Capture the cell that displays the provided text and extract its [X, Y] central coordinate. 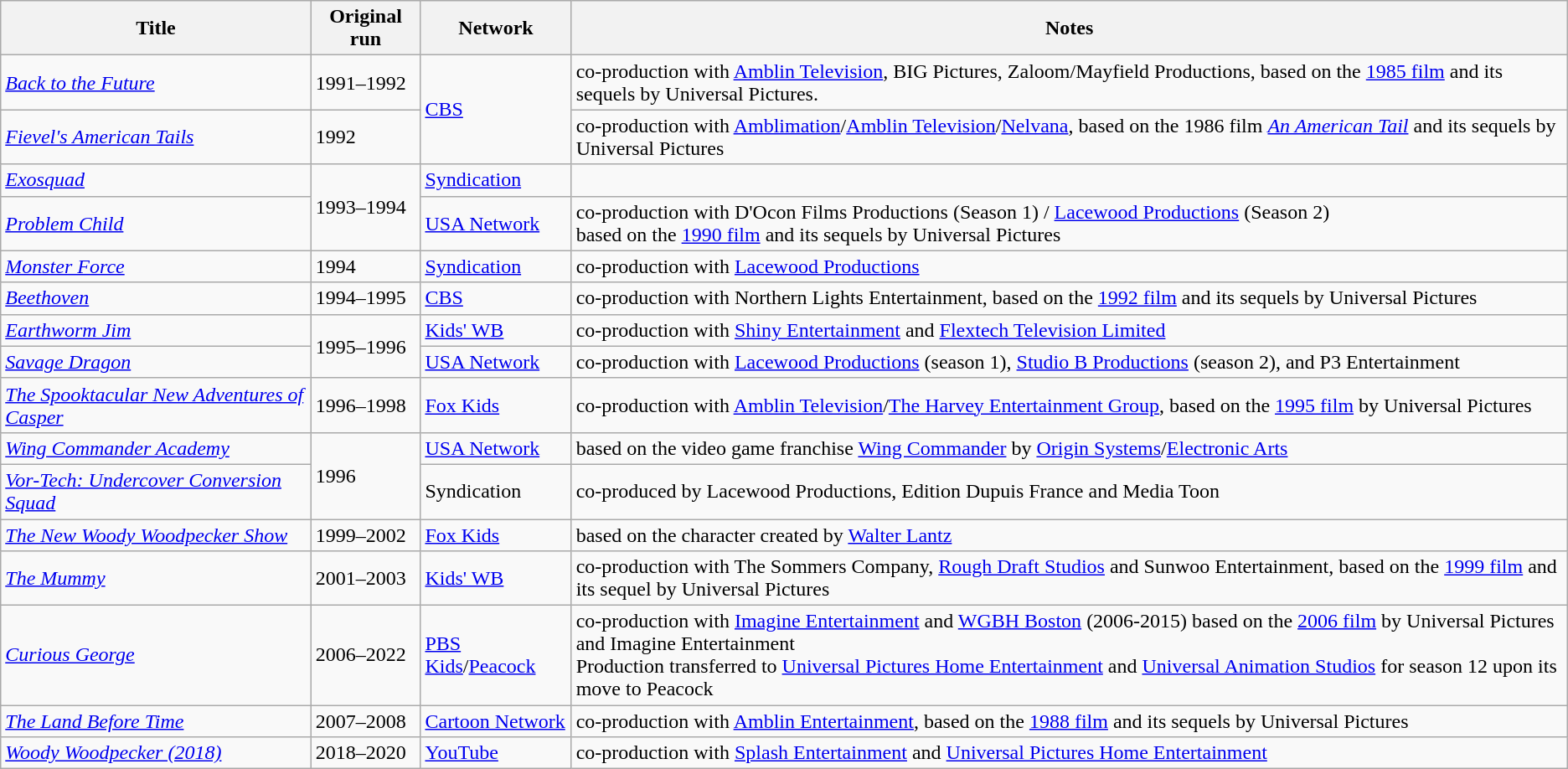
Fievel's American Tails [156, 137]
1991–1992 [365, 82]
co-production with Amblin Television, BIG Pictures, Zaloom/Mayfield Productions, based on the 1985 film and its sequels by Universal Pictures. [1069, 82]
co-production with Splash Entertainment and Universal Pictures Home Entertainment [1069, 753]
1994 [365, 266]
1993–1994 [365, 208]
based on the video game franchise Wing Commander by Origin Systems/Electronic Arts [1069, 448]
Earthworm Jim [156, 330]
Back to the Future [156, 82]
Woody Woodpecker (2018) [156, 753]
2001–2003 [365, 578]
1996–1998 [365, 405]
YouTube [496, 753]
1994–1995 [365, 298]
1992 [365, 137]
based on the character created by Walter Lantz [1069, 535]
co-production with Lacewood Productions [1069, 266]
2006–2022 [365, 655]
Notes [1069, 28]
The Mummy [156, 578]
co-production with The Sommers Company, Rough Draft Studios and Sunwoo Entertainment, based on the 1999 film and its sequel by Universal Pictures [1069, 578]
co-production with Amblin Entertainment, based on the 1988 film and its sequels by Universal Pictures [1069, 721]
Exosquad [156, 180]
co-production with Northern Lights Entertainment, based on the 1992 film and its sequels by Universal Pictures [1069, 298]
Original run [365, 28]
co-production with Shiny Entertainment and Flextech Television Limited [1069, 330]
2007–2008 [365, 721]
Monster Force [156, 266]
co-production with D'Ocon Films Productions (Season 1) / Lacewood Productions (Season 2) based on the 1990 film and its sequels by Universal Pictures [1069, 223]
1999–2002 [365, 535]
The New Woody Woodpecker Show [156, 535]
1995–1996 [365, 346]
Vor-Tech: Undercover Conversion Squad [156, 491]
Network [496, 28]
co-production with Amblimation/Amblin Television/Nelvana, based on the 1986 film An American Tail and its sequels by Universal Pictures [1069, 137]
The Land Before Time [156, 721]
The Spooktacular New Adventures of Casper [156, 405]
co-production with Lacewood Productions (season 1), Studio B Productions (season 2), and P3 Entertainment [1069, 362]
PBS Kids/Peacock [496, 655]
Title [156, 28]
co-production with Amblin Television/The Harvey Entertainment Group, based on the 1995 film by Universal Pictures [1069, 405]
1996 [365, 476]
2018–2020 [365, 753]
Curious George [156, 655]
Beethoven [156, 298]
co-produced by Lacewood Productions, Edition Dupuis France and Media Toon [1069, 491]
Cartoon Network [496, 721]
Savage Dragon [156, 362]
Problem Child [156, 223]
Wing Commander Academy [156, 448]
